Locate the cell with the specified text and output its (X, Y) center coordinate. 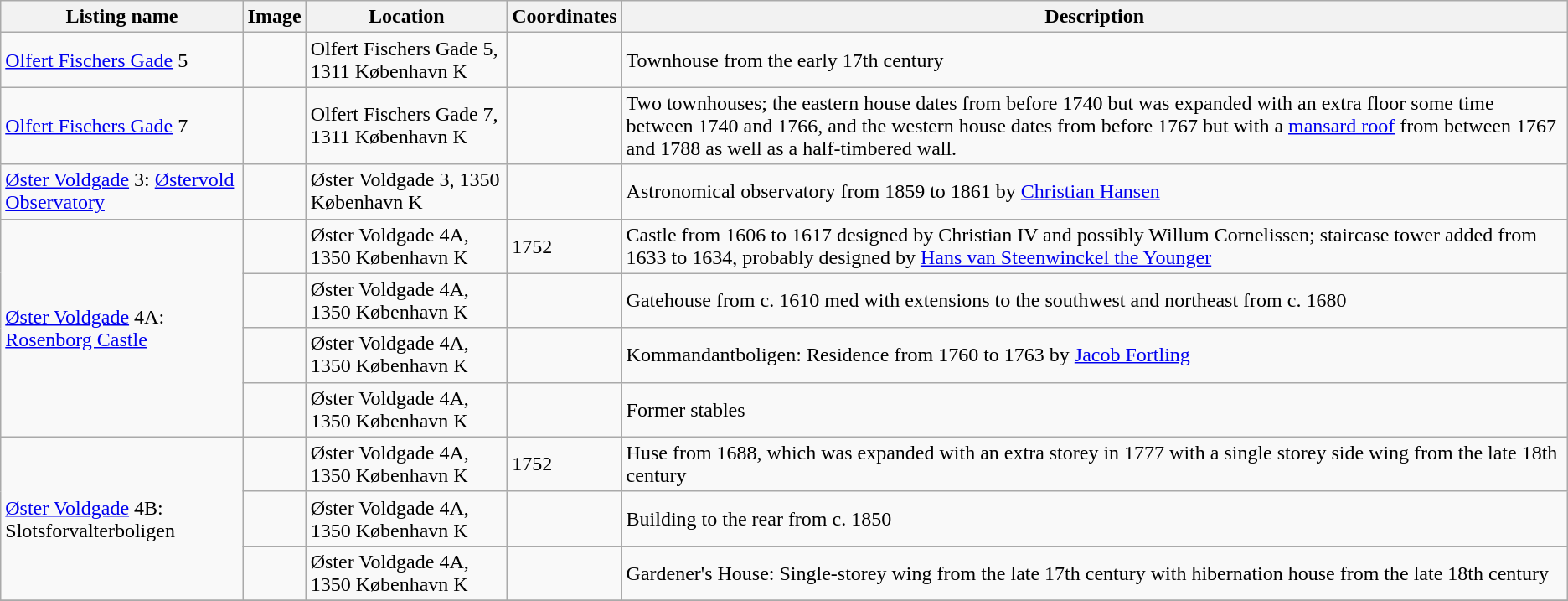
Astronomical observatory from 1859 to 1861 by Christian Hansen (1094, 191)
Image (275, 17)
Coordinates (565, 17)
Gardener's House: Single-storey wing from the late 17th century with hibernation house from the late 18th century (1094, 573)
Location (407, 17)
Øster Voldgade 4A: Rosenborg Castle (122, 328)
Townhouse from the early 17th century (1094, 60)
Huse from 1688, which was expanded with an extra storey in 1777 with a single storey side wing from the late 18th century (1094, 464)
Description (1094, 17)
Olfert Fischers Gade 5, 1311 København K (407, 60)
Olfert Fischers Gade 7, 1311 København K (407, 126)
Listing name (122, 17)
Øster Voldgade 3, 1350 København K (407, 191)
Gatehouse from c. 1610 med with extensions to the southwest and northeast from c. 1680 (1094, 300)
Building to the rear from c. 1850 (1094, 518)
Olfert Fischers Gade 7 (122, 126)
Øster Voldgade 3: Østervold Observatory (122, 191)
Kommandantboligen: Residence from 1760 to 1763 by Jacob Fortling (1094, 355)
Former stables (1094, 409)
Øster Voldgade 4B: Slotsforvalterboligen (122, 518)
Olfert Fischers Gade 5 (122, 60)
